Extract the [x, y] coordinate from the center of the cell holding the provided text.  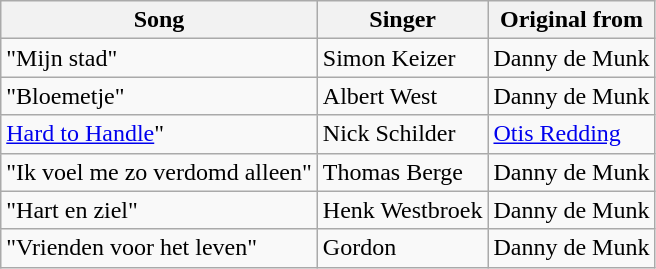
"Vrienden voor het leven" [160, 248]
"Mijn stad" [160, 58]
Hard to Handle" [160, 134]
Gordon [402, 248]
Song [160, 20]
Otis Redding [572, 134]
Nick Schilder [402, 134]
Original from [572, 20]
Singer [402, 20]
Henk Westbroek [402, 210]
"Ik voel me zo verdomd alleen" [160, 172]
"Bloemetje" [160, 96]
Albert West [402, 96]
Thomas Berge [402, 172]
"Hart en ziel" [160, 210]
Simon Keizer [402, 58]
